Detect which cell encompasses the target text, then output its (X, Y) center coordinate. 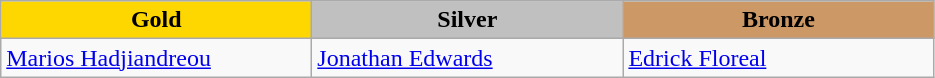
Gold (156, 20)
Marios Hadjiandreou (156, 58)
Jonathan Edwards (468, 58)
Edrick Floreal (778, 58)
Bronze (778, 20)
Silver (468, 20)
